Locate the cell with the specified text and output its (X, Y) center coordinate. 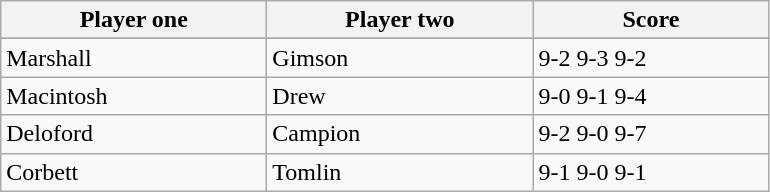
Deloford (134, 134)
Score (651, 20)
Marshall (134, 58)
9-1 9-0 9-1 (651, 172)
9-2 9-3 9-2 (651, 58)
Player one (134, 20)
Tomlin (400, 172)
9-2 9-0 9-7 (651, 134)
Gimson (400, 58)
9-0 9-1 9-4 (651, 96)
Campion (400, 134)
Drew (400, 96)
Player two (400, 20)
Macintosh (134, 96)
Corbett (134, 172)
